Scan for the cell matching the given text and deliver its (X, Y) coordinate at center. 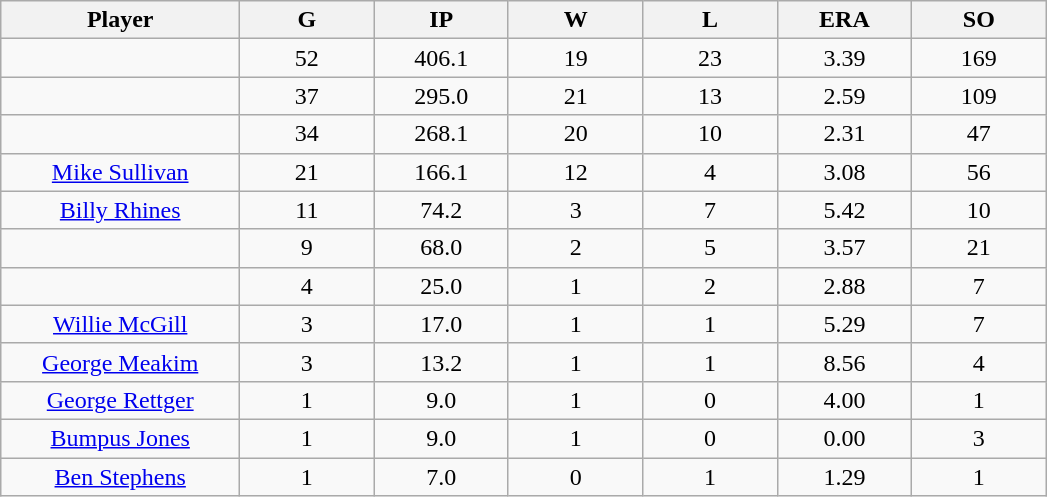
8.56 (844, 362)
13.2 (441, 362)
1.29 (844, 477)
0.00 (844, 438)
37 (307, 96)
George Meakim (120, 362)
109 (979, 96)
Player (120, 20)
295.0 (441, 96)
169 (979, 58)
23 (710, 58)
34 (307, 134)
166.1 (441, 172)
W (575, 20)
13 (710, 96)
3.57 (844, 248)
L (710, 20)
Mike Sullivan (120, 172)
5.29 (844, 324)
52 (307, 58)
19 (575, 58)
11 (307, 210)
Ben Stephens (120, 477)
3.08 (844, 172)
Willie McGill (120, 324)
268.1 (441, 134)
17.0 (441, 324)
3.39 (844, 58)
5 (710, 248)
Billy Rhines (120, 210)
2.59 (844, 96)
12 (575, 172)
G (307, 20)
74.2 (441, 210)
2.31 (844, 134)
IP (441, 20)
25.0 (441, 286)
20 (575, 134)
56 (979, 172)
2.88 (844, 286)
5.42 (844, 210)
ERA (844, 20)
4.00 (844, 400)
7.0 (441, 477)
George Rettger (120, 400)
406.1 (441, 58)
Bumpus Jones (120, 438)
47 (979, 134)
68.0 (441, 248)
SO (979, 20)
9 (307, 248)
